Provide the (X, Y) coordinate of the cell's center where the given text is located.  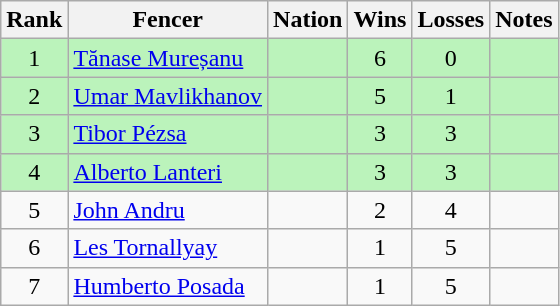
Rank (34, 20)
Umar Mavlikhanov (168, 96)
Tănase Mureșanu (168, 58)
Notes (524, 20)
Alberto Lanteri (168, 172)
7 (34, 286)
Tibor Pézsa (168, 134)
Losses (451, 20)
0 (451, 58)
Wins (380, 20)
Fencer (168, 20)
Les Tornallyay (168, 248)
Humberto Posada (168, 286)
John Andru (168, 210)
Nation (308, 20)
